Search for the cell housing the specified text and yield its (x, y) center coordinate. 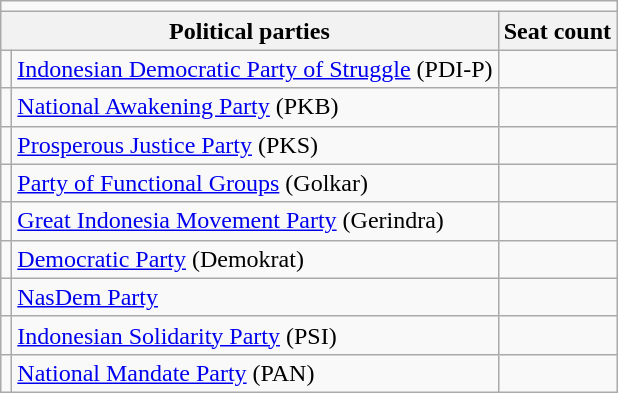
Democratic Party (Demokrat) (255, 259)
National Mandate Party (PAN) (255, 373)
Party of Functional Groups (Golkar) (255, 183)
NasDem Party (255, 297)
Indonesian Solidarity Party (PSI) (255, 335)
Great Indonesia Movement Party (Gerindra) (255, 221)
Indonesian Democratic Party of Struggle (PDI-P) (255, 69)
Prosperous Justice Party (PKS) (255, 145)
Political parties (250, 31)
National Awakening Party (PKB) (255, 107)
Seat count (557, 31)
